Return (x, y) of the center of cell containing provided text 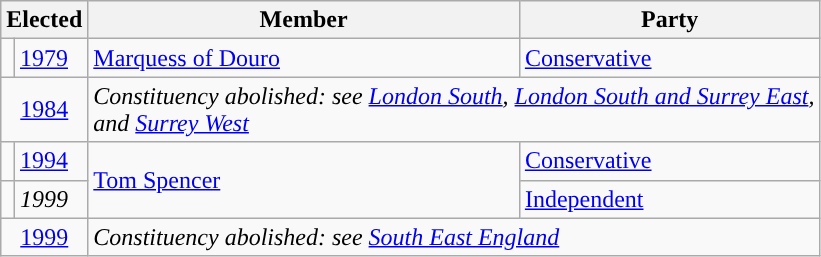
Party (670, 20)
Marquess of Douro (304, 58)
1979 (50, 58)
Constituency abolished: see London South, London South and Surrey East, and Surrey West (454, 110)
1984 (44, 110)
Elected (44, 20)
Tom Spencer (304, 180)
Constituency abolished: see South East England (454, 237)
1994 (50, 161)
Member (304, 20)
Independent (670, 199)
